Pinpoint the cell where the given text exists, returning its (X, Y) midpoint coordinate. 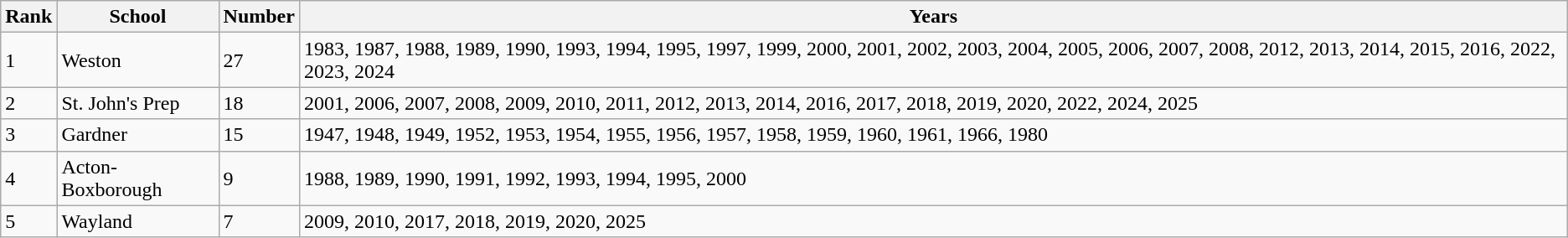
18 (259, 103)
1988, 1989, 1990, 1991, 1992, 1993, 1994, 1995, 2000 (933, 178)
5 (28, 221)
15 (259, 135)
Wayland (137, 221)
Weston (137, 60)
Years (933, 17)
Acton-Boxborough (137, 178)
7 (259, 221)
4 (28, 178)
Rank (28, 17)
1 (28, 60)
1947, 1948, 1949, 1952, 1953, 1954, 1955, 1956, 1957, 1958, 1959, 1960, 1961, 1966, 1980 (933, 135)
27 (259, 60)
Gardner (137, 135)
3 (28, 135)
School (137, 17)
9 (259, 178)
2001, 2006, 2007, 2008, 2009, 2010, 2011, 2012, 2013, 2014, 2016, 2017, 2018, 2019, 2020, 2022, 2024, 2025 (933, 103)
2 (28, 103)
Number (259, 17)
St. John's Prep (137, 103)
2009, 2010, 2017, 2018, 2019, 2020, 2025 (933, 221)
